Find where the given text appears and provide that cell's center as (x, y) coordinate. 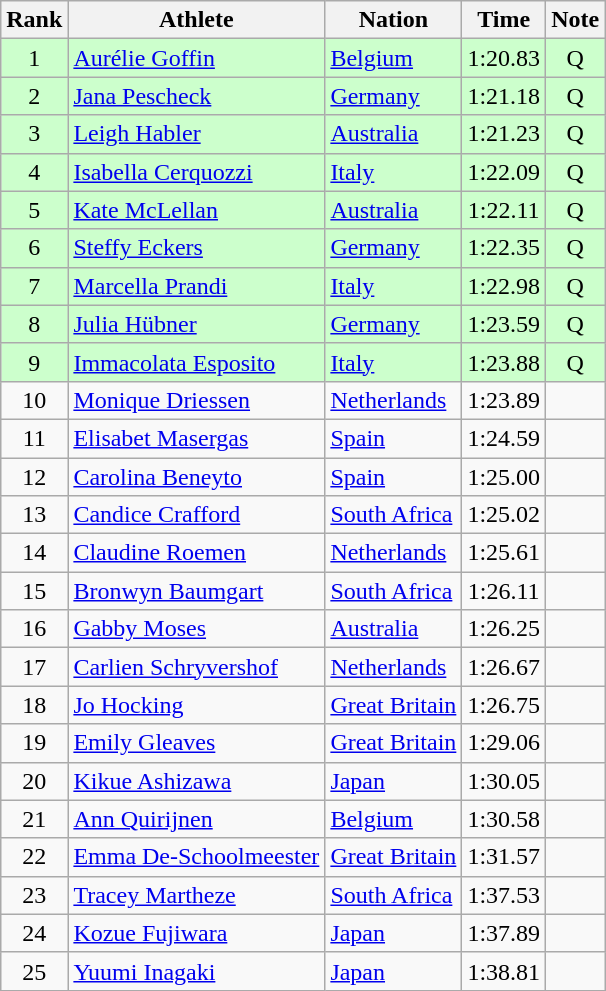
1:25.02 (504, 515)
1:29.06 (504, 743)
Note (576, 20)
Rank (34, 20)
7 (34, 286)
Isabella Cerquozzi (196, 172)
1:20.83 (504, 58)
12 (34, 477)
1:22.11 (504, 210)
1 (34, 58)
Kikue Ashizawa (196, 781)
1:37.53 (504, 895)
1:22.98 (504, 286)
Carlien Schryvershof (196, 667)
Monique Driessen (196, 400)
Claudine Roemen (196, 553)
Aurélie Goffin (196, 58)
8 (34, 324)
Gabby Moses (196, 629)
1:31.57 (504, 857)
Candice Crafford (196, 515)
Kozue Fujiwara (196, 933)
Carolina Beneyto (196, 477)
1:21.23 (504, 134)
Ann Quirijnen (196, 819)
1:23.59 (504, 324)
3 (34, 134)
25 (34, 971)
Jana Pescheck (196, 96)
Emma De-Schoolmeester (196, 857)
Athlete (196, 20)
1:30.58 (504, 819)
1:21.18 (504, 96)
1:26.11 (504, 591)
1:25.61 (504, 553)
1:26.25 (504, 629)
6 (34, 248)
Nation (394, 20)
Julia Hübner (196, 324)
1:26.75 (504, 705)
1:22.35 (504, 248)
16 (34, 629)
11 (34, 438)
4 (34, 172)
Emily Gleaves (196, 743)
1:22.09 (504, 172)
2 (34, 96)
Immacolata Esposito (196, 362)
1:24.59 (504, 438)
1:38.81 (504, 971)
22 (34, 857)
Marcella Prandi (196, 286)
Steffy Eckers (196, 248)
1:37.89 (504, 933)
23 (34, 895)
Jo Hocking (196, 705)
24 (34, 933)
17 (34, 667)
10 (34, 400)
15 (34, 591)
Elisabet Masergas (196, 438)
Leigh Habler (196, 134)
Time (504, 20)
19 (34, 743)
Yuumi Inagaki (196, 971)
1:26.67 (504, 667)
9 (34, 362)
1:25.00 (504, 477)
1:23.88 (504, 362)
1:23.89 (504, 400)
Tracey Martheze (196, 895)
Kate McLellan (196, 210)
21 (34, 819)
14 (34, 553)
18 (34, 705)
20 (34, 781)
1:30.05 (504, 781)
Bronwyn Baumgart (196, 591)
5 (34, 210)
13 (34, 515)
